Return (x, y) of the center of cell containing provided text 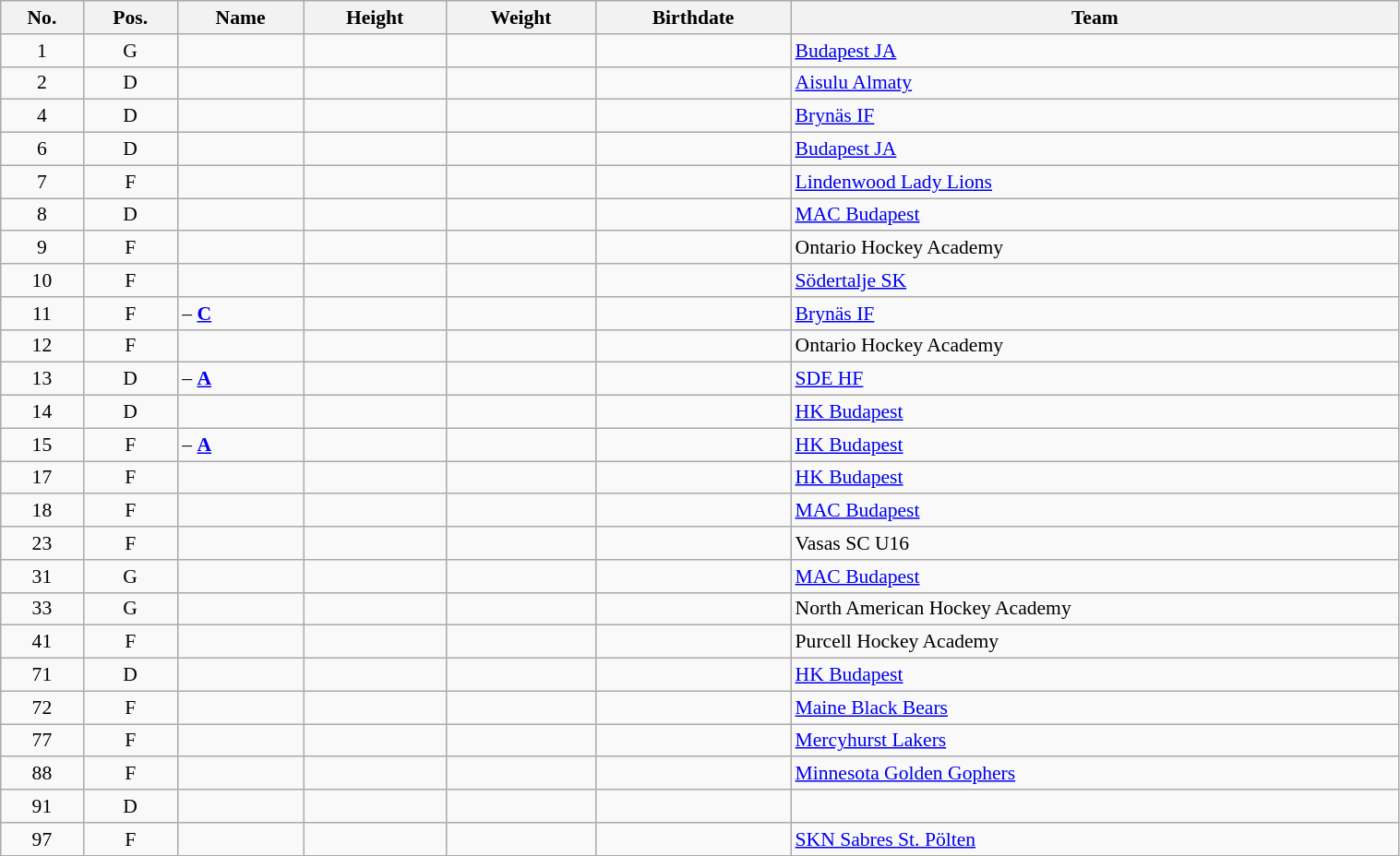
13 (42, 379)
97 (42, 839)
11 (42, 314)
9 (42, 248)
– C (240, 314)
2 (42, 83)
18 (42, 511)
Team (1095, 18)
77 (42, 741)
North American Hockey Academy (1095, 609)
10 (42, 280)
17 (42, 478)
No. (42, 18)
33 (42, 609)
71 (42, 675)
15 (42, 445)
Mercyhurst Lakers (1095, 741)
Vasas SC U16 (1095, 543)
12 (42, 346)
Height (375, 18)
Maine Black Bears (1095, 707)
SKN Sabres St. Pölten (1095, 839)
6 (42, 149)
Name (240, 18)
88 (42, 774)
41 (42, 642)
Aisulu Almaty (1095, 83)
Pos. (130, 18)
31 (42, 577)
Lindenwood Lady Lions (1095, 182)
Purcell Hockey Academy (1095, 642)
Birthdate (694, 18)
Södertalje SK (1095, 280)
14 (42, 412)
4 (42, 116)
91 (42, 806)
72 (42, 707)
SDE HF (1095, 379)
1 (42, 51)
Minnesota Golden Gophers (1095, 774)
23 (42, 543)
Weight (521, 18)
8 (42, 215)
7 (42, 182)
